Search for the cell housing the specified text and yield its (X, Y) center coordinate. 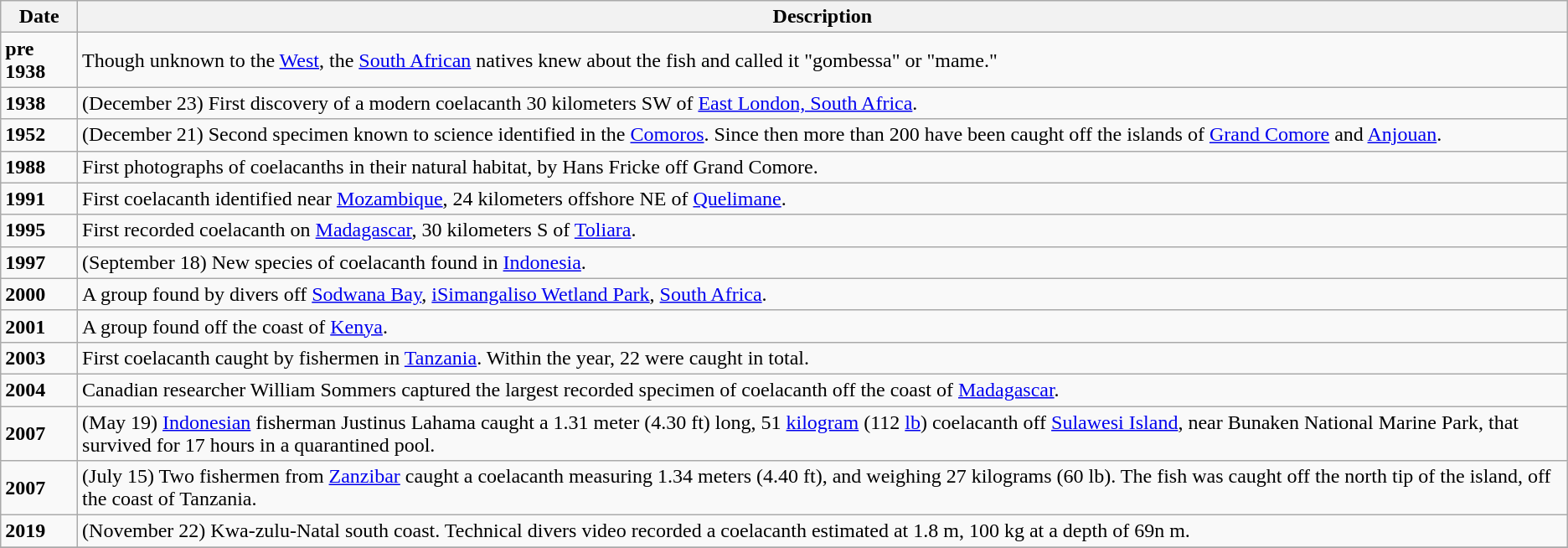
First photographs of coelacanths in their natural habitat, by Hans Fricke off Grand Comore. (823, 167)
(November 22) Kwa-zulu-Natal south coast. Technical divers video recorded a coelacanth estimated at 1.8 m, 100 kg at a depth of 69n m. (823, 531)
1997 (39, 262)
2001 (39, 326)
2003 (39, 358)
Description (823, 17)
A group found off the coast of Kenya. (823, 326)
Date (39, 17)
First coelacanth caught by fishermen in Tanzania. Within the year, 22 were caught in total. (823, 358)
Canadian researcher William Sommers captured the largest recorded specimen of coelacanth off the coast of Madagascar. (823, 390)
A group found by divers off Sodwana Bay, iSimangaliso Wetland Park, South Africa. (823, 294)
2004 (39, 390)
First recorded coelacanth on Madagascar, 30 kilometers S of Toliara. (823, 230)
pre 1938 (39, 60)
1952 (39, 135)
2000 (39, 294)
(December 23) First discovery of a modern coelacanth 30 kilometers SW of East London, South Africa. (823, 103)
1991 (39, 199)
First coelacanth identified near Mozambique, 24 kilometers offshore NE of Quelimane. (823, 199)
(September 18) New species of coelacanth found in Indonesia. (823, 262)
1988 (39, 167)
1938 (39, 103)
Though unknown to the West, the South African natives knew about the fish and called it "gombessa" or "mame." (823, 60)
1995 (39, 230)
2019 (39, 531)
